Return (x, y) of the center of cell containing provided text 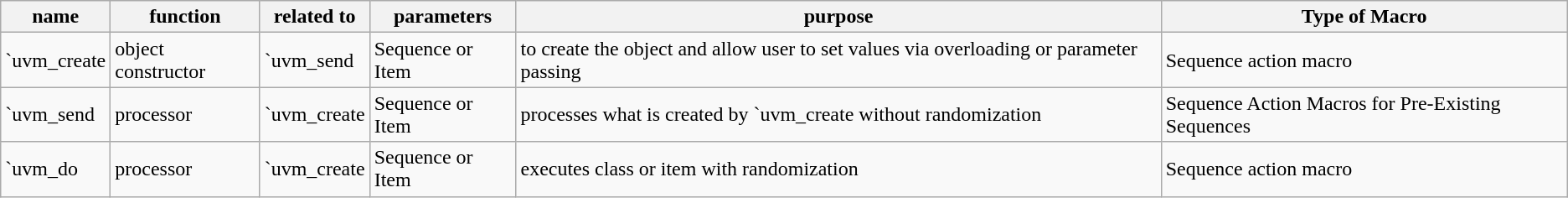
purpose (838, 17)
processes what is created by `uvm_create without randomization (838, 114)
Sequence Action Macros for Pre-Existing Sequences (1364, 114)
object constructor (185, 60)
name (55, 17)
executes class or item with randomization (838, 169)
to create the object and allow user to set values via overloading or parameter passing (838, 60)
related to (315, 17)
Type of Macro (1364, 17)
`uvm_do (55, 169)
parameters (442, 17)
function (185, 17)
